Output the [x, y] coordinate of the center of the cell containing the given text.  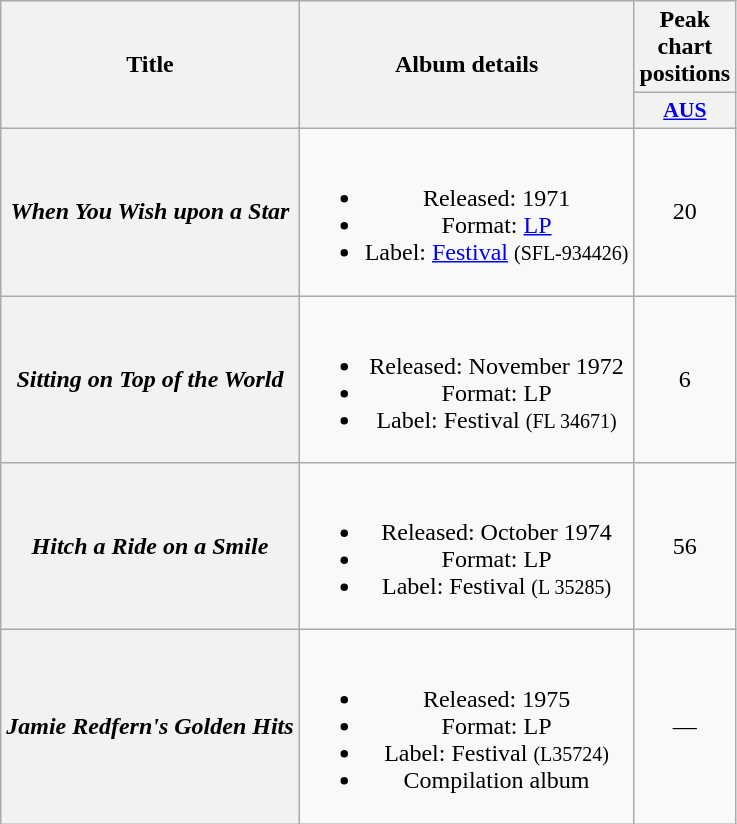
When You Wish upon a Star [150, 212]
Title [150, 65]
56 [685, 546]
Hitch a Ride on a Smile [150, 546]
Peak chart positions [685, 47]
6 [685, 380]
20 [685, 212]
Released: 1971Format: LPLabel: Festival (SFL-934426) [466, 212]
Released: 1975Format: LPLabel: Festival (L35724)Compilation album [466, 727]
AUS [685, 111]
— [685, 727]
Released: November 1972Format: LPLabel: Festival (FL 34671) [466, 380]
Jamie Redfern's Golden Hits [150, 727]
Released: October 1974Format: LPLabel: Festival (L 35285) [466, 546]
Sitting on Top of the World [150, 380]
Album details [466, 65]
